Identify which cell holds the provided text, then report its (x, y) central coordinate. 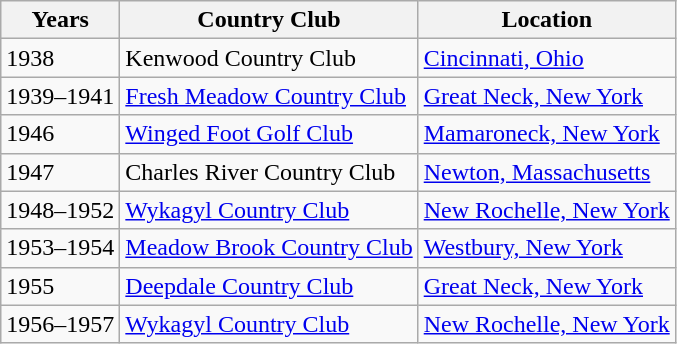
Fresh Meadow Country Club (269, 96)
1939–1941 (60, 96)
1947 (60, 172)
Westbury, New York (546, 248)
Years (60, 20)
Kenwood Country Club (269, 58)
Location (546, 20)
1953–1954 (60, 248)
Meadow Brook Country Club (269, 248)
Deepdale Country Club (269, 286)
1938 (60, 58)
Country Club (269, 20)
1956–1957 (60, 324)
1955 (60, 286)
1946 (60, 134)
Winged Foot Golf Club (269, 134)
Charles River Country Club (269, 172)
1948–1952 (60, 210)
Newton, Massachusetts (546, 172)
Cincinnati, Ohio (546, 58)
Mamaroneck, New York (546, 134)
